Provide the (x, y) coordinate of the cell's center where the given text is located.  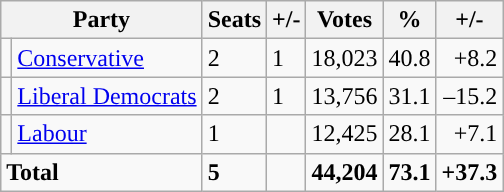
Total (102, 172)
+7.1 (470, 134)
Party (102, 20)
+8.2 (470, 58)
Labour (107, 134)
5 (234, 172)
+37.3 (470, 172)
Conservative (107, 58)
–15.2 (470, 96)
18,023 (344, 58)
Votes (344, 20)
40.8 (410, 58)
% (410, 20)
13,756 (344, 96)
31.1 (410, 96)
Seats (234, 20)
73.1 (410, 172)
44,204 (344, 172)
Liberal Democrats (107, 96)
12,425 (344, 134)
28.1 (410, 134)
